Output the (x, y) coordinate of the center of the cell containing the given text.  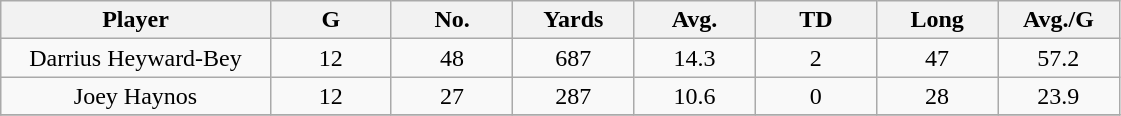
2 (816, 58)
57.2 (1058, 58)
Avg./G (1058, 20)
27 (452, 96)
48 (452, 58)
Long (936, 20)
0 (816, 96)
14.3 (694, 58)
28 (936, 96)
23.9 (1058, 96)
Darrius Heyward-Bey (136, 58)
Yards (574, 20)
47 (936, 58)
Joey Haynos (136, 96)
TD (816, 20)
G (330, 20)
10.6 (694, 96)
Avg. (694, 20)
Player (136, 20)
No. (452, 20)
687 (574, 58)
287 (574, 96)
